Detect which cell encompasses the target text, then output its (x, y) center coordinate. 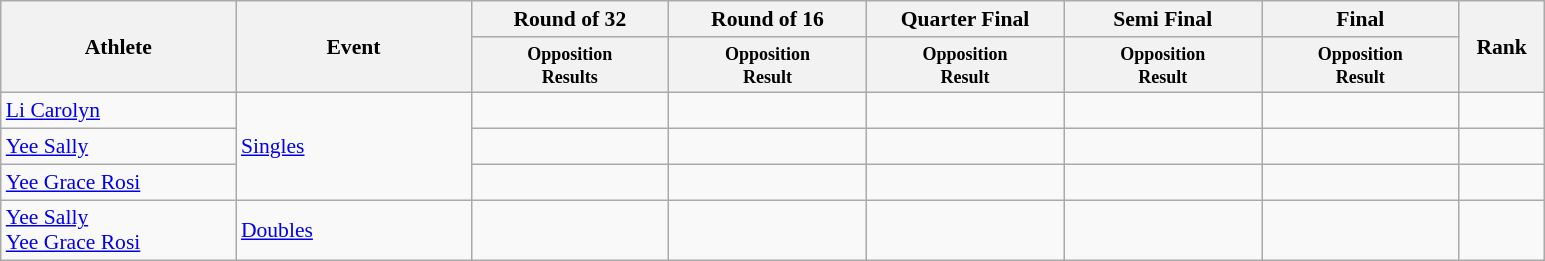
Round of 32 (570, 19)
Round of 16 (768, 19)
Athlete (118, 47)
Yee Sally Yee Grace Rosi (118, 230)
Doubles (354, 230)
Final (1361, 19)
Yee Sally (118, 147)
Event (354, 47)
Singles (354, 146)
Yee Grace Rosi (118, 182)
Li Carolyn (118, 111)
OppositionResults (570, 65)
Quarter Final (965, 19)
Rank (1502, 47)
Semi Final (1163, 19)
